Find where the given text appears and provide that cell's center as [x, y] coordinate. 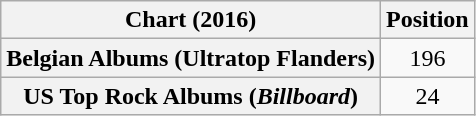
Position [428, 20]
Belgian Albums (Ultratop Flanders) [191, 58]
196 [428, 58]
24 [428, 96]
US Top Rock Albums (Billboard) [191, 96]
Chart (2016) [191, 20]
